Detect which cell encompasses the target text, then output its [x, y] center coordinate. 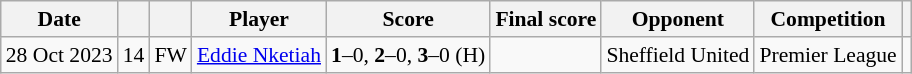
Eddie Nketiah [259, 55]
Sheffield United [678, 55]
Opponent [678, 19]
Final score [546, 19]
1–0, 2–0, 3–0 (H) [408, 55]
Score [408, 19]
FW [170, 55]
Competition [828, 19]
28 Oct 2023 [60, 55]
14 [134, 55]
Player [259, 19]
Date [60, 19]
Premier League [828, 55]
